Provide the [x, y] coordinate of the cell's center where the given text is located.  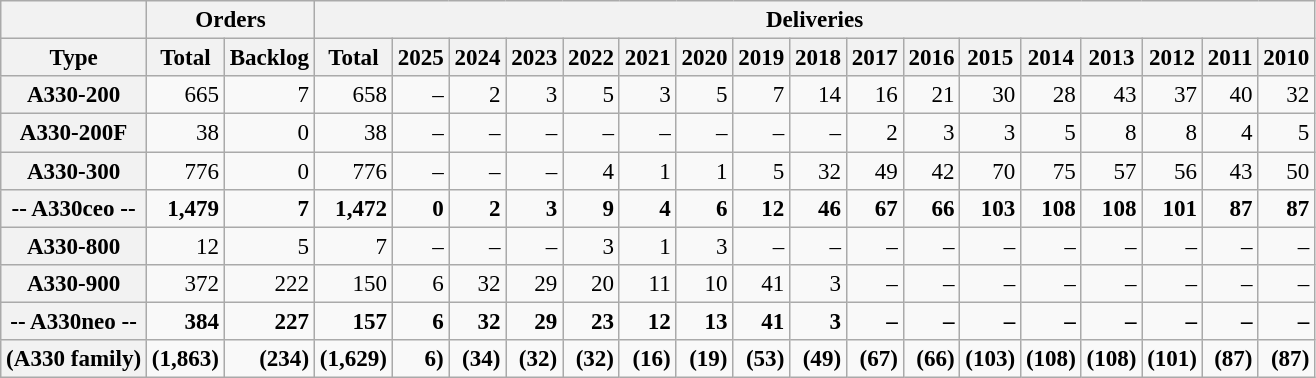
2016 [932, 58]
103 [990, 209]
150 [353, 284]
(49) [818, 359]
2010 [1286, 58]
67 [874, 209]
A330-200F [74, 133]
2023 [534, 58]
(234) [269, 359]
2014 [1052, 58]
14 [818, 95]
2013 [1112, 58]
9 [592, 209]
-- A330neo -- [74, 322]
56 [1172, 171]
57 [1112, 171]
2021 [648, 58]
66 [932, 209]
658 [353, 95]
13 [704, 322]
2018 [818, 58]
21 [932, 95]
A330-200 [74, 95]
2015 [990, 58]
30 [990, 95]
2012 [1172, 58]
75 [1052, 171]
2017 [874, 58]
(103) [990, 359]
(101) [1172, 359]
(1,863) [185, 359]
Backlog [269, 58]
(34) [478, 359]
2011 [1230, 58]
46 [818, 209]
2020 [704, 58]
16 [874, 95]
157 [353, 322]
20 [592, 284]
49 [874, 171]
10 [704, 284]
-- A330ceo -- [74, 209]
Type [74, 58]
50 [1286, 171]
(67) [874, 359]
2019 [762, 58]
665 [185, 95]
Deliveries [814, 20]
1,472 [353, 209]
(A330 family) [74, 359]
384 [185, 322]
372 [185, 284]
(16) [648, 359]
2025 [420, 58]
42 [932, 171]
11 [648, 284]
2022 [592, 58]
2024 [478, 58]
(53) [762, 359]
Orders [230, 20]
1,479 [185, 209]
28 [1052, 95]
6) [420, 359]
70 [990, 171]
(66) [932, 359]
222 [269, 284]
A330-300 [74, 171]
(1,629) [353, 359]
A330-900 [74, 284]
A330-800 [74, 246]
101 [1172, 209]
37 [1172, 95]
40 [1230, 95]
23 [592, 322]
(19) [704, 359]
227 [269, 322]
